Capture the cell that displays the provided text and extract its [X, Y] central coordinate. 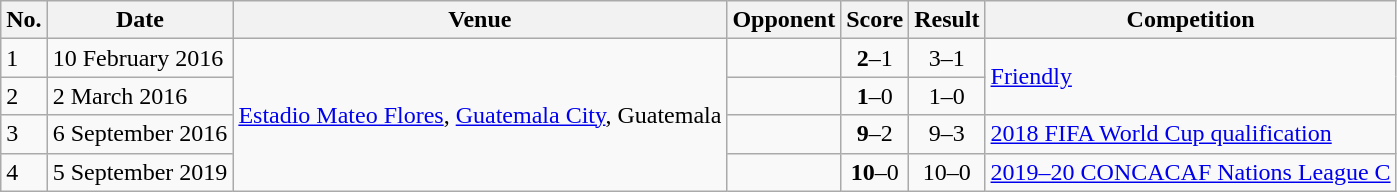
Opponent [784, 20]
6 September 2016 [140, 134]
Estadio Mateo Flores, Guatemala City, Guatemala [480, 115]
9–2 [875, 134]
1 [24, 58]
3 [24, 134]
2 March 2016 [140, 96]
Result [947, 20]
Friendly [1190, 77]
No. [24, 20]
10 February 2016 [140, 58]
2019–20 CONCACAF Nations League C [1190, 172]
2 [24, 96]
4 [24, 172]
Competition [1190, 20]
9–3 [947, 134]
5 September 2019 [140, 172]
3–1 [947, 58]
2–1 [875, 58]
Venue [480, 20]
2018 FIFA World Cup qualification [1190, 134]
Date [140, 20]
Score [875, 20]
